Determine the (x, y) coordinate at the center of the cell enclosing the given text.  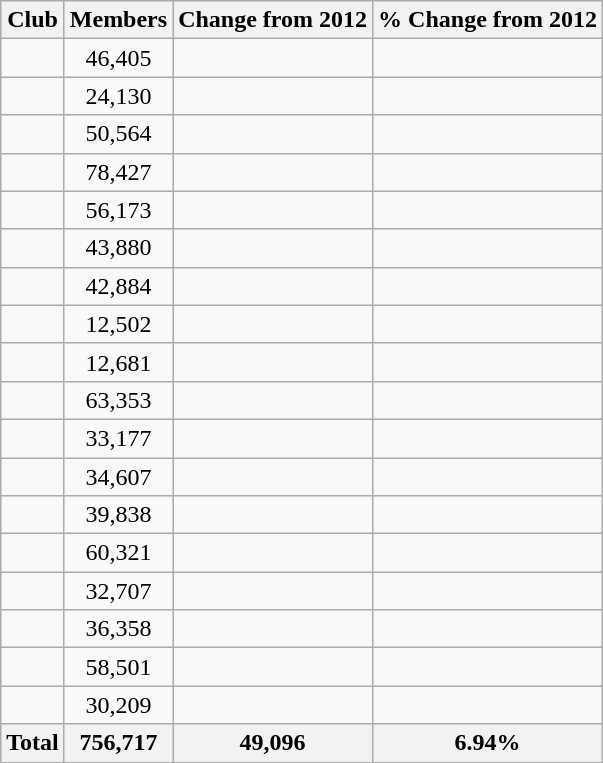
34,607 (118, 477)
Members (118, 20)
Total (33, 743)
30,209 (118, 705)
50,564 (118, 134)
78,427 (118, 172)
39,838 (118, 515)
43,880 (118, 248)
24,130 (118, 96)
46,405 (118, 58)
Change from 2012 (273, 20)
12,502 (118, 324)
756,717 (118, 743)
49,096 (273, 743)
60,321 (118, 553)
Club (33, 20)
42,884 (118, 286)
32,707 (118, 591)
33,177 (118, 438)
56,173 (118, 210)
6.94% (488, 743)
63,353 (118, 400)
% Change from 2012 (488, 20)
12,681 (118, 362)
58,501 (118, 667)
36,358 (118, 629)
